Locate the cell with the specified text and output its [x, y] center coordinate. 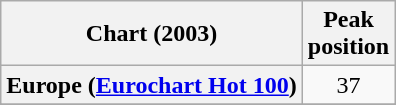
37 [348, 85]
Europe (Eurochart Hot 100) [152, 85]
Chart (2003) [152, 34]
Peakposition [348, 34]
